Find where the given text appears and provide that cell's center as [X, Y] coordinate. 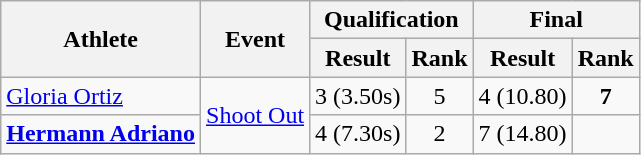
Athlete [101, 39]
7 [606, 96]
7 (14.80) [522, 134]
2 [440, 134]
Hermann Adriano [101, 134]
Shoot Out [256, 115]
Final [556, 20]
Qualification [392, 20]
5 [440, 96]
Event [256, 39]
Gloria Ortiz [101, 96]
4 (7.30s) [358, 134]
4 (10.80) [522, 96]
3 (3.50s) [358, 96]
